Identify which cell holds the provided text, then report its [X, Y] central coordinate. 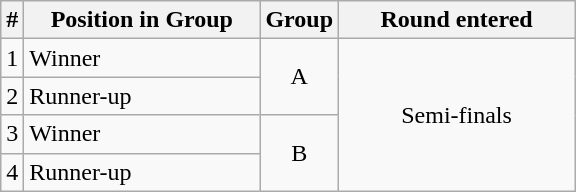
4 [12, 172]
B [300, 153]
Group [300, 20]
Round entered [457, 20]
1 [12, 58]
Position in Group [142, 20]
Semi-finals [457, 115]
2 [12, 96]
# [12, 20]
3 [12, 134]
A [300, 77]
